Provide the [x, y] coordinate of the cell's center where the given text is located.  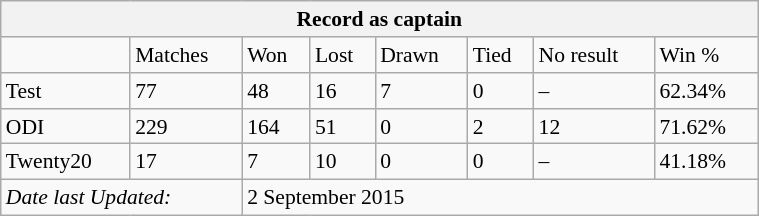
Won [276, 55]
Record as captain [380, 19]
Matches [186, 55]
62.34% [706, 91]
71.62% [706, 126]
41.18% [706, 162]
51 [342, 126]
48 [276, 91]
Test [66, 91]
12 [594, 126]
77 [186, 91]
2 [501, 126]
17 [186, 162]
Date last Updated: [122, 197]
Tied [501, 55]
2 September 2015 [500, 197]
164 [276, 126]
16 [342, 91]
Win % [706, 55]
Lost [342, 55]
229 [186, 126]
Drawn [422, 55]
ODI [66, 126]
No result [594, 55]
10 [342, 162]
Twenty20 [66, 162]
